Scan for the cell matching the given text and deliver its (X, Y) coordinate at center. 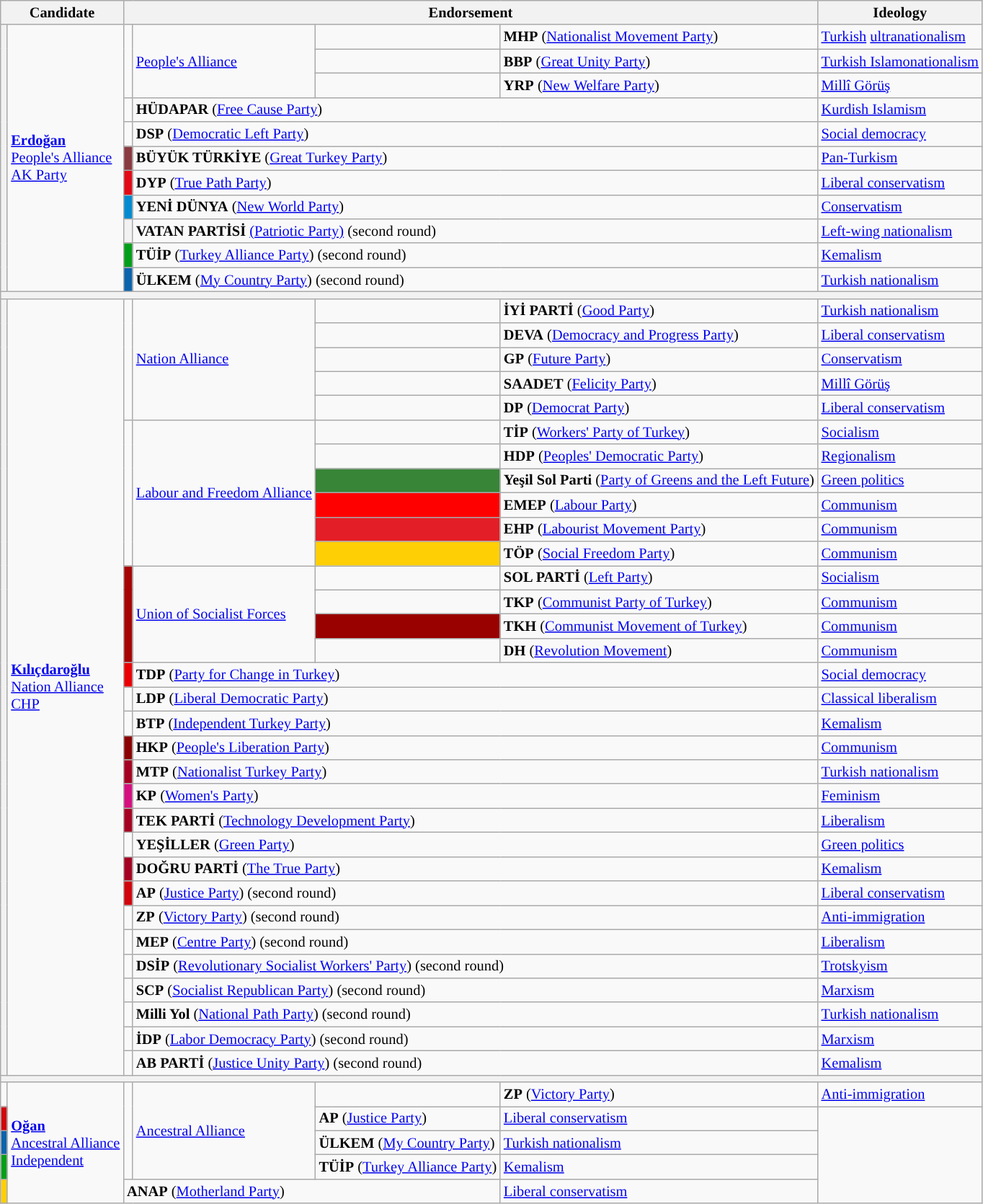
AP (Justice Party) (second round) (476, 893)
İDP (Labor Democracy Party) (second round) (476, 1039)
İYİ PARTİ (Good Party) (659, 311)
ANAP (Motherland Party) (311, 1191)
AP (Justice Party) (408, 1118)
Labour and Freedom Alliance (224, 492)
Regionalism (900, 456)
LDP (Liberal Democratic Party) (476, 699)
Turkish ultranationalism (900, 37)
Nation Alliance (224, 359)
MEP (Centre Party) (second round) (476, 942)
Ancestral Alliance (224, 1130)
TDP (Party for Change in Turkey) (476, 675)
EMEP (Labour Party) (659, 505)
SAADET (Felicity Party) (659, 384)
Feminism (900, 796)
ZP (Victory Party) (659, 1094)
Trotskyism (900, 966)
YENİ DÜNYA (New World Party) (476, 207)
Endorsement (470, 12)
Turkish Islamonationalism (900, 61)
Ideology (900, 12)
HÜDAPAR (Free Cause Party) (476, 110)
AB PARTİ (Justice Unity Party) (second round) (476, 1063)
People's Alliance (224, 61)
BÜYÜK TÜRKİYE (Great Turkey Party) (476, 158)
DOĞRU PARTİ (The True Party) (476, 869)
TİP (Workers' Party of Turkey) (659, 432)
VATAN PARTİSİ (Patriotic Party) (second round) (476, 231)
DYP (True Path Party) (476, 182)
ÜLKEM (My Country Party) (second round) (476, 280)
OğanAncestral AllianceIndependent (65, 1143)
Classical liberalism (900, 699)
ZP (Victory Party) (second round) (476, 917)
Yeşil Sol Parti (Party of Greens and the Left Future) (659, 480)
TKP (Communist Party of Turkey) (659, 602)
TÜİP (Turkey Alliance Party) (408, 1167)
ÜLKEM (My Country Party) (408, 1143)
ErdoğanPeople's AllianceAK Party (65, 158)
Kurdish Islamism (900, 110)
TÖP (Social Freedom Party) (659, 553)
EHP (Labourist Movement Party) (659, 529)
Left-wing nationalism (900, 231)
SOL PARTİ (Left Party) (659, 577)
SCP (Socialist Republican Party) (second round) (476, 990)
DSP (Democratic Left Party) (476, 134)
YRP (New Welfare Party) (659, 85)
Pan-Turkism (900, 158)
MHP (Nationalist Movement Party) (659, 37)
TÜİP (Turkey Alliance Party) (second round) (476, 255)
DSİP (Revolutionary Socialist Workers' Party) (second round) (476, 966)
KılıçdaroğluNation AllianceCHP (65, 686)
DEVA (Democracy and Progress Party) (659, 335)
HDP (Peoples' Democratic Party) (659, 456)
KP (Women's Party) (476, 796)
BTP (Independent Turkey Party) (476, 723)
Milli Yol (National Path Party) (second round) (476, 1014)
MTP (Nationalist Turkey Party) (476, 771)
YEŞİLLER (Green Party) (476, 844)
TKH (Communist Movement of Turkey) (659, 626)
BBP (Great Unity Party) (659, 61)
TEK PARTİ (Technology Development Party) (476, 820)
DH (Revolution Movement) (659, 650)
DP (Democrat Party) (659, 407)
Union of Socialist Forces (224, 614)
HKP (People's Liberation Party) (476, 748)
GP (Future Party) (659, 359)
Candidate (62, 12)
